From the cell containing the given text, extract its center point as (x, y) coordinate. 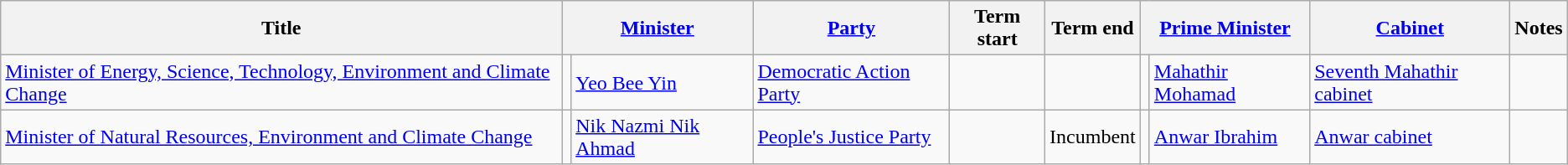
Party (851, 28)
Mahathir Mohamad (1230, 82)
Incumbent (1093, 137)
Minister (658, 28)
Anwar Ibrahim (1230, 137)
Title (281, 28)
People's Justice Party (851, 137)
Minister of Energy, Science, Technology, Environment and Climate Change (281, 82)
Prime Minister (1225, 28)
Seventh Mahathir cabinet (1411, 82)
Minister of Natural Resources, Environment and Climate Change (281, 137)
Term start (998, 28)
Cabinet (1411, 28)
Democratic Action Party (851, 82)
Nik Nazmi Nik Ahmad (662, 137)
Anwar cabinet (1411, 137)
Notes (1539, 28)
Yeo Bee Yin (662, 82)
Term end (1093, 28)
